Provide the (X, Y) coordinate of the cell's center where the given text is located.  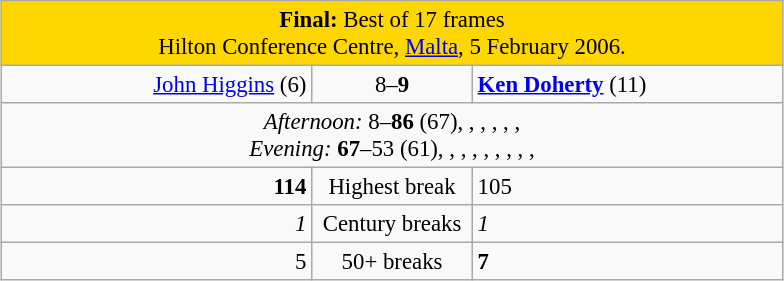
50+ breaks (392, 262)
5 (156, 262)
Ken Doherty (11) (628, 85)
8–9 (392, 85)
7 (628, 262)
Century breaks (392, 224)
105 (628, 187)
Final: Best of 17 framesHilton Conference Centre, Malta, 5 February 2006. (392, 34)
Highest break (392, 187)
Afternoon: 8–86 (67), , , , , , Evening: 67–53 (61), , , , , , , , , (392, 136)
114 (156, 187)
John Higgins (6) (156, 85)
